Identify which cell holds the provided text, then report its (x, y) central coordinate. 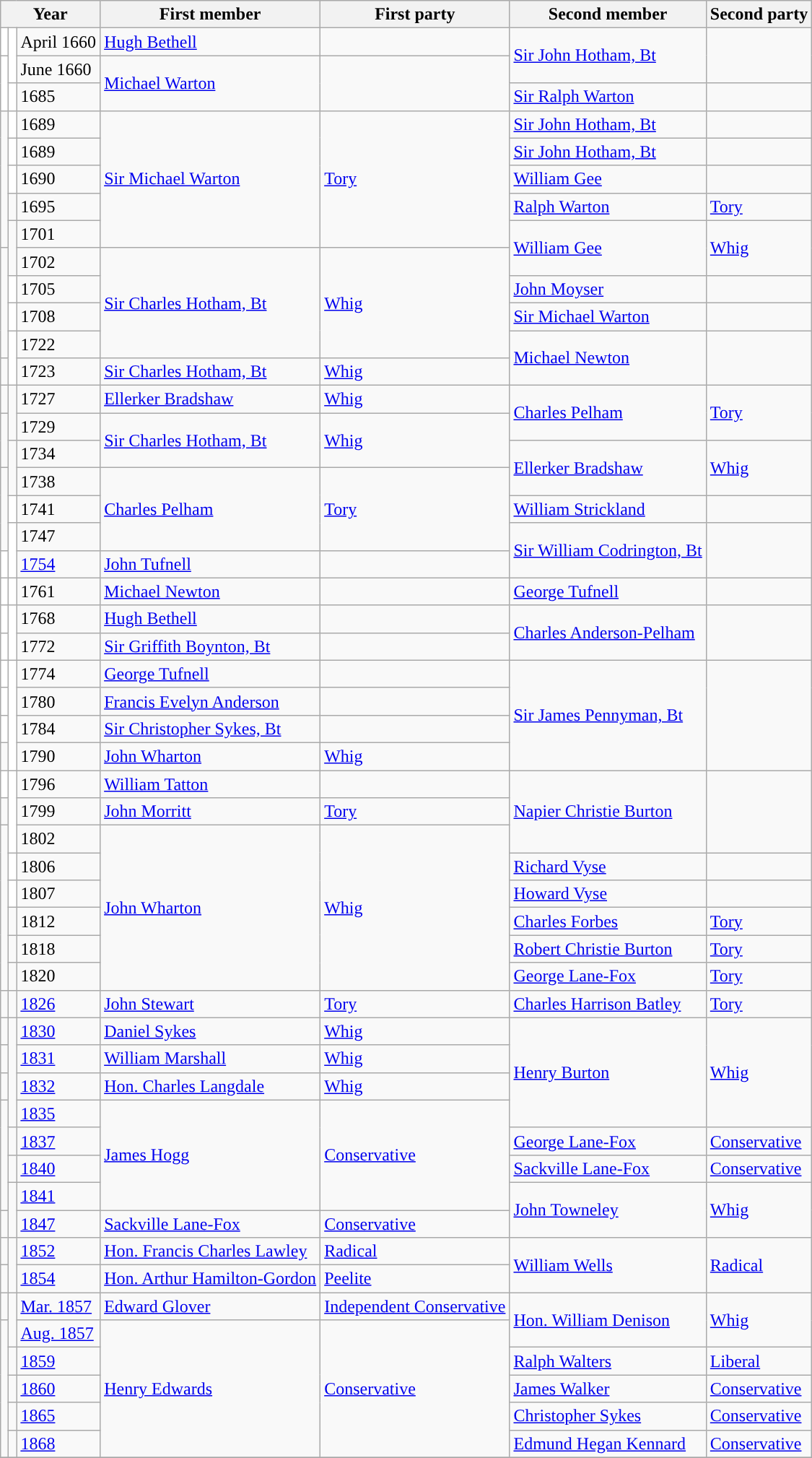
Aug. 1857 (58, 1334)
John Towneley (608, 1210)
1847 (58, 1224)
1826 (58, 1004)
Year (51, 14)
Michael Warton (211, 83)
1807 (58, 894)
1702 (58, 261)
Robert Christie Burton (608, 949)
1768 (58, 619)
1727 (58, 399)
1708 (58, 316)
Ralph Walters (608, 1361)
Sir Ralph Warton (608, 97)
1685 (58, 97)
1835 (58, 1114)
Mar. 1857 (58, 1306)
1772 (58, 646)
Edmund Hegan Kennard (608, 1444)
Howard Vyse (608, 894)
John Stewart (211, 1004)
1690 (58, 179)
Henry Edwards (211, 1389)
April 1660 (58, 42)
Second member (608, 14)
Sir Griffith Boynton, Bt (211, 646)
1860 (58, 1389)
Peelite (415, 1279)
1841 (58, 1196)
1854 (58, 1279)
1784 (58, 729)
1747 (58, 537)
1852 (58, 1251)
Henry Burton (608, 1072)
John Tufnell (211, 564)
William Wells (608, 1265)
Hon. Francis Charles Lawley (211, 1251)
Napier Christie Burton (608, 811)
Daniel Sykes (211, 1031)
William Tatton (211, 784)
1734 (58, 454)
John Moyser (608, 289)
1701 (58, 234)
1695 (58, 207)
1705 (58, 289)
1723 (58, 372)
1837 (58, 1141)
1865 (58, 1416)
Sir Christopher Sykes, Bt (211, 729)
1859 (58, 1361)
Sir James Pennyman, Bt (608, 715)
First member (211, 14)
1741 (58, 509)
1868 (58, 1444)
1722 (58, 344)
William Marshall (211, 1059)
Hon. Arthur Hamilton-Gordon (211, 1279)
1790 (58, 756)
Second party (759, 14)
Sir William Codrington, Bt (608, 550)
Charles Forbes (608, 921)
Francis Evelyn Anderson (211, 701)
1780 (58, 701)
Charles Anderson-Pelham (608, 633)
1738 (58, 482)
Ralph Warton (608, 207)
Liberal (759, 1361)
James Hogg (211, 1155)
Hon. William Denison (608, 1320)
Hon. Charles Langdale (211, 1086)
1832 (58, 1086)
1818 (58, 949)
1761 (58, 591)
Christopher Sykes (608, 1416)
First party (415, 14)
James Walker (608, 1389)
1799 (58, 812)
1806 (58, 867)
1812 (58, 921)
1831 (58, 1059)
June 1660 (58, 69)
1796 (58, 784)
John Morritt (211, 812)
Charles Harrison Batley (608, 1004)
1802 (58, 839)
William Strickland (608, 509)
Richard Vyse (608, 867)
Edward Glover (211, 1306)
1830 (58, 1031)
1774 (58, 674)
1754 (58, 564)
Independent Conservative (415, 1306)
1820 (58, 976)
1729 (58, 427)
1840 (58, 1168)
